Detect which cell encompasses the target text, then output its [x, y] center coordinate. 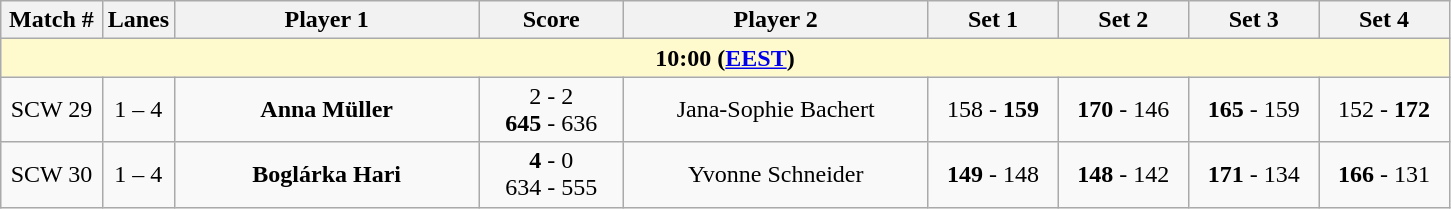
Set 3 [1253, 20]
4 - 0 634 - 555 [552, 174]
Lanes [138, 20]
SCW 29 [52, 110]
166 - 131 [1384, 174]
Set 4 [1384, 20]
Score [552, 20]
149 - 148 [993, 174]
171 - 134 [1253, 174]
165 - 159 [1253, 110]
Set 1 [993, 20]
Jana-Sophie Bachert [776, 110]
170 - 146 [1123, 110]
152 - 172 [1384, 110]
Player 1 [327, 20]
158 - 159 [993, 110]
10:00 (EEST) [725, 58]
Player 2 [776, 20]
148 - 142 [1123, 174]
Anna Müller [327, 110]
Boglárka Hari [327, 174]
Yvonne Schneider [776, 174]
Match # [52, 20]
2 - 2 645 - 636 [552, 110]
SCW 30 [52, 174]
Set 2 [1123, 20]
